Return the [X, Y] coordinate for the center point of the cell that contains the specified text.  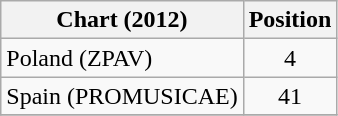
Poland (ZPAV) [122, 58]
Spain (PROMUSICAE) [122, 96]
Chart (2012) [122, 20]
Position [290, 20]
41 [290, 96]
4 [290, 58]
